Pinpoint the cell where the given text exists, returning its [x, y] midpoint coordinate. 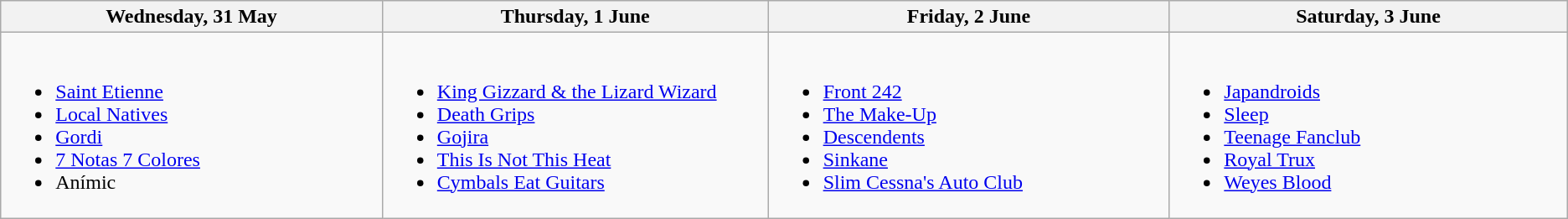
JapandroidsSleepTeenage FanclubRoyal TruxWeyes Blood [1369, 126]
King Gizzard & the Lizard WizardDeath GripsGojiraThis Is Not This HeatCymbals Eat Guitars [575, 126]
Saturday, 3 June [1369, 17]
Front 242The Make-UpDescendentsSinkaneSlim Cessna's Auto Club [968, 126]
Saint EtienneLocal NativesGordi7 Notas 7 ColoresAnímic [192, 126]
Wednesday, 31 May [192, 17]
Friday, 2 June [968, 17]
Thursday, 1 June [575, 17]
